For the text-containing cell, return its midpoint in [X, Y] coordinate format. 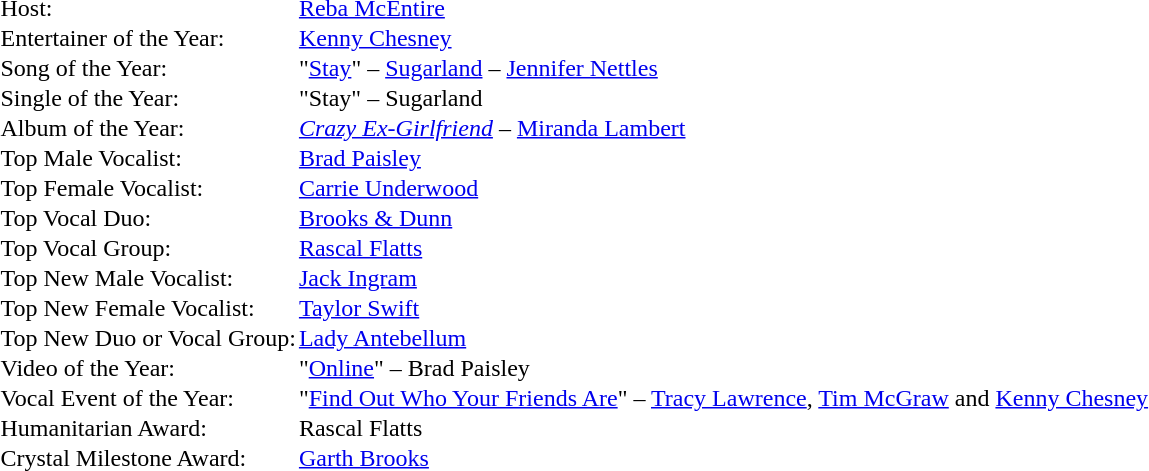
Kenny Chesney [723, 38]
Brad Paisley [723, 158]
Crazy Ex-Girlfriend – Miranda Lambert [723, 128]
"Stay" – Sugarland – Jennifer Nettles [723, 68]
"Find Out Who Your Friends Are" – Tracy Lawrence, Tim McGraw and Kenny Chesney [723, 398]
Carrie Underwood [723, 188]
"Online" – Brad Paisley [723, 368]
Brooks & Dunn [723, 218]
Lady Antebellum [723, 338]
Jack Ingram [723, 278]
Taylor Swift [723, 308]
"Stay" – Sugarland [723, 98]
